From the cell containing the given text, extract its center point as (x, y) coordinate. 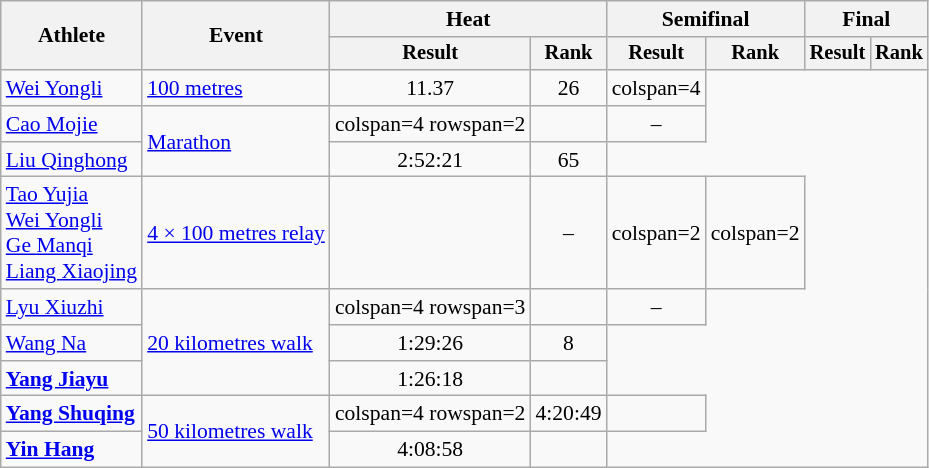
Event (236, 36)
colspan=4 (656, 88)
colspan=4 rowspan=3 (430, 307)
Yang Shuqing (72, 414)
4:20:49 (568, 414)
1:29:26 (430, 343)
65 (568, 160)
Yang Jiayu (72, 379)
50 kilometres walk (236, 432)
Cao Mojie (72, 124)
4 × 100 metres relay (236, 233)
Wang Na (72, 343)
Lyu Xiuzhi (72, 307)
Wei Yongli (72, 88)
8 (568, 343)
11.37 (430, 88)
Semifinal (706, 19)
1:26:18 (430, 379)
Tao YujiaWei YongliGe ManqiLiang Xiaojing (72, 233)
Liu Qinghong (72, 160)
100 metres (236, 88)
Marathon (236, 142)
4:08:58 (430, 450)
Athlete (72, 36)
26 (568, 88)
20 kilometres walk (236, 342)
Final (866, 19)
Heat (468, 19)
Yin Hang (72, 450)
2:52:21 (430, 160)
